Pinpoint the cell where the given text exists, returning its [X, Y] midpoint coordinate. 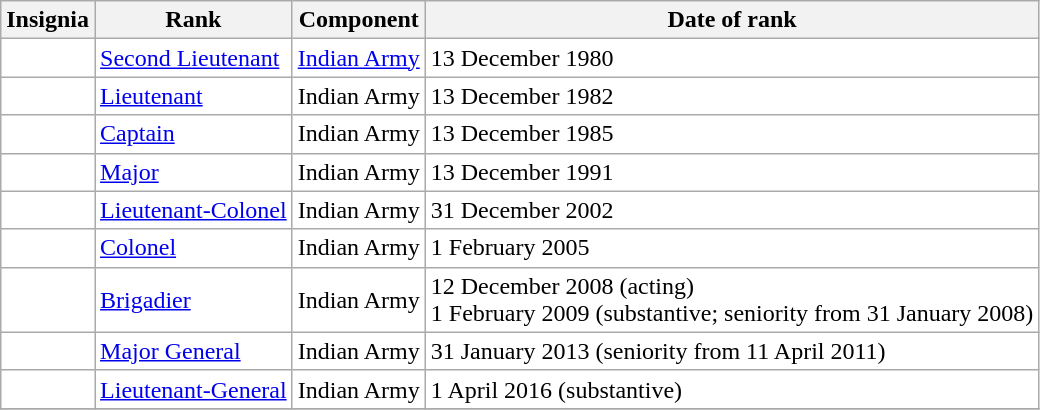
13 December 1982 [732, 96]
Lieutenant-General [194, 389]
Major General [194, 351]
12 December 2008 (acting)1 February 2009 (substantive; seniority from 31 January 2008) [732, 300]
31 December 2002 [732, 210]
13 December 1991 [732, 172]
Date of rank [732, 20]
31 January 2013 (seniority from 11 April 2011) [732, 351]
Colonel [194, 248]
Component [358, 20]
13 December 1980 [732, 58]
1 February 2005 [732, 248]
1 April 2016 (substantive) [732, 389]
Major [194, 172]
Insignia [48, 20]
Brigadier [194, 300]
Rank [194, 20]
Lieutenant-Colonel [194, 210]
13 December 1985 [732, 134]
Lieutenant [194, 96]
Captain [194, 134]
Second Lieutenant [194, 58]
